Determine the [x, y] coordinate at the center of the cell enclosing the given text.  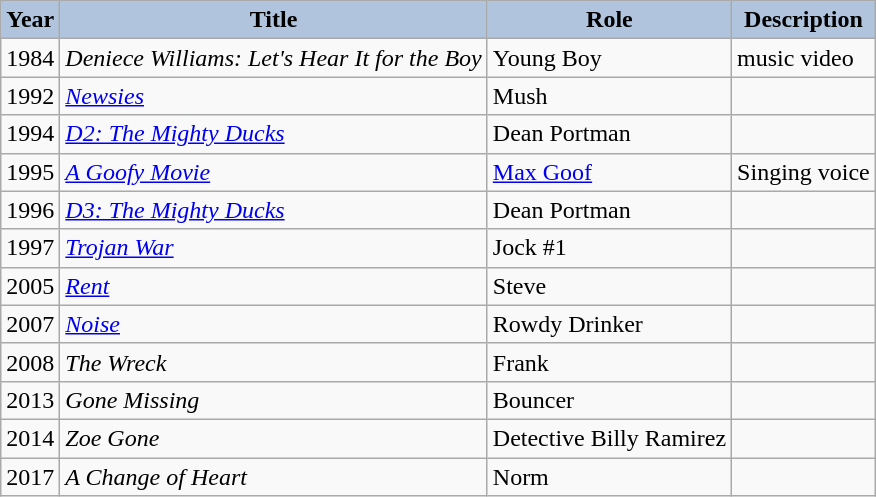
Rowdy Drinker [609, 324]
1994 [30, 134]
Deniece Williams: Let's Hear It for the Boy [274, 58]
The Wreck [274, 362]
1995 [30, 172]
Newsies [274, 96]
Role [609, 20]
2008 [30, 362]
Jock #1 [609, 248]
Zoe Gone [274, 438]
A Change of Heart [274, 477]
Singing voice [804, 172]
2017 [30, 477]
A Goofy Movie [274, 172]
1992 [30, 96]
Max Goof [609, 172]
Norm [609, 477]
1996 [30, 210]
Description [804, 20]
Steve [609, 286]
Bouncer [609, 400]
D2: The Mighty Ducks [274, 134]
D3: The Mighty Ducks [274, 210]
Year [30, 20]
Mush [609, 96]
2005 [30, 286]
Frank [609, 362]
1984 [30, 58]
Trojan War [274, 248]
Rent [274, 286]
1997 [30, 248]
music video [804, 58]
2013 [30, 400]
Detective Billy Ramirez [609, 438]
Noise [274, 324]
Title [274, 20]
Gone Missing [274, 400]
2014 [30, 438]
2007 [30, 324]
Young Boy [609, 58]
